Scan for the cell matching the given text and deliver its (x, y) coordinate at center. 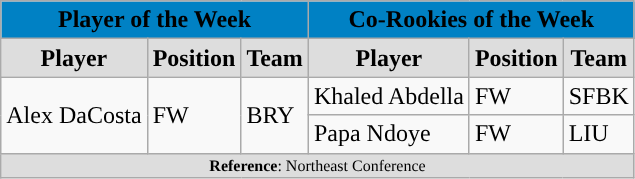
Papa Ndoye (388, 134)
Alex DaCosta (74, 115)
Co-Rookies of the Week (471, 20)
BRY (275, 115)
LIU (598, 134)
Khaled Abdella (388, 96)
Player of the Week (155, 20)
Reference: Northeast Conference (318, 165)
SFBK (598, 96)
